Locate the cell with the specified text and output its [x, y] center coordinate. 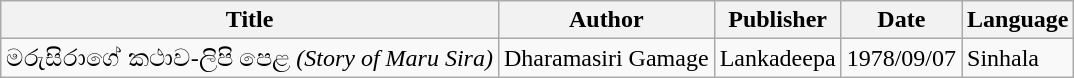
Author [606, 20]
Language [1018, 20]
1978/09/07 [901, 58]
Date [901, 20]
මරුසිරාගේ කථාව-ලිපි පෙළ (Story of Maru Sira) [250, 58]
Lankadeepa [778, 58]
Publisher [778, 20]
Title [250, 20]
Dharamasiri Gamage [606, 58]
Sinhala [1018, 58]
